Extract the [x, y] coordinate from the center of the cell holding the provided text.  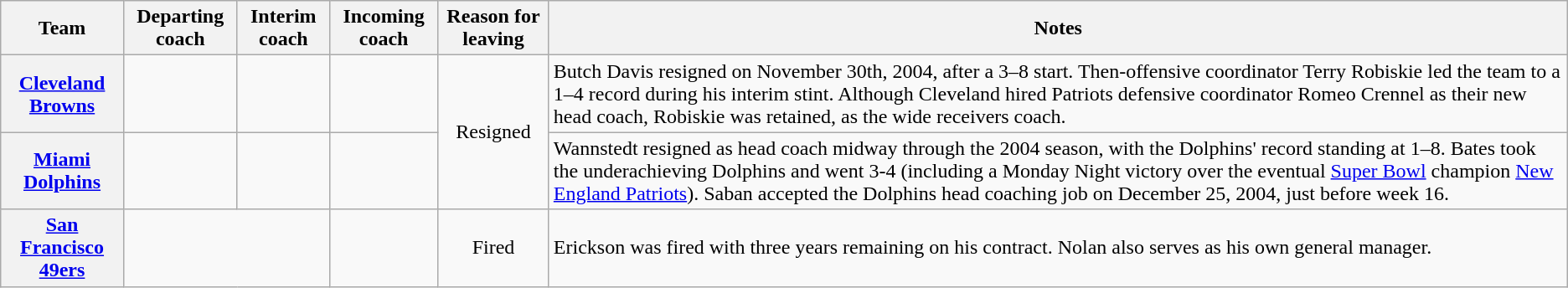
Resigned [494, 132]
Team [62, 28]
Notes [1058, 28]
Cleveland Browns [62, 94]
Erickson was fired with three years remaining on his contract. Nolan also serves as his own general manager. [1058, 248]
Reason for leaving [494, 28]
Fired [494, 248]
Interim coach [283, 28]
Miami Dolphins [62, 171]
San Francisco 49ers [62, 248]
Incoming coach [384, 28]
Departing coach [180, 28]
